Provide the [X, Y] coordinate of the cell's center where the given text is located.  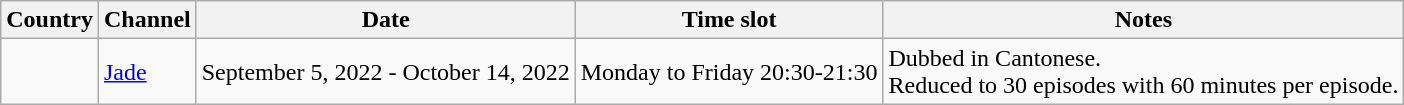
Date [386, 20]
September 5, 2022 - October 14, 2022 [386, 72]
Country [50, 20]
Channel [147, 20]
Notes [1144, 20]
Time slot [729, 20]
Monday to Friday 20:30-21:30 [729, 72]
Dubbed in Cantonese.Reduced to 30 episodes with 60 minutes per episode. [1144, 72]
Jade [147, 72]
